Extract the [x, y] coordinate from the center of the cell holding the provided text.  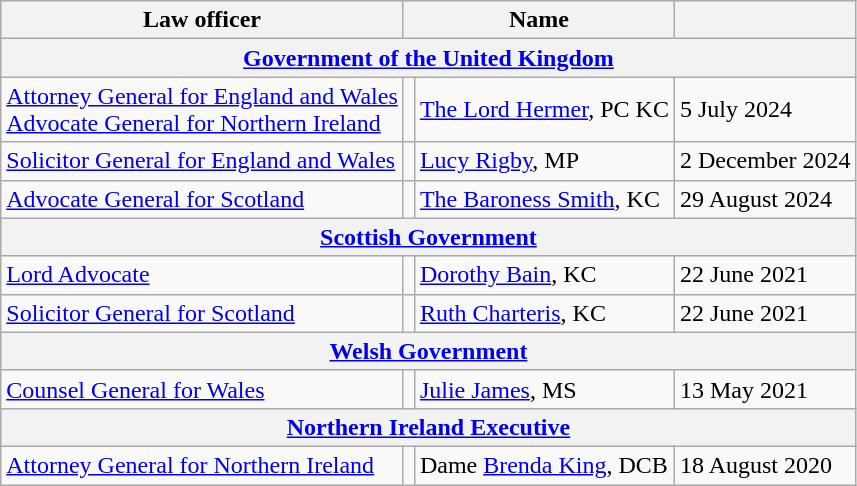
13 May 2021 [765, 389]
Northern Ireland Executive [428, 427]
Attorney General for Northern Ireland [202, 465]
Dorothy Bain, KC [544, 275]
Lucy Rigby, MP [544, 161]
Law officer [202, 20]
Julie James, MS [544, 389]
The Lord Hermer, PC KC [544, 110]
2 December 2024 [765, 161]
Lord Advocate [202, 275]
Scottish Government [428, 237]
29 August 2024 [765, 199]
Solicitor General for Scotland [202, 313]
Welsh Government [428, 351]
5 July 2024 [765, 110]
Name [538, 20]
Advocate General for Scotland [202, 199]
Ruth Charteris, KC [544, 313]
Solicitor General for England and Wales [202, 161]
Government of the United Kingdom [428, 58]
Attorney General for England and WalesAdvocate General for Northern Ireland [202, 110]
The Baroness Smith, KC [544, 199]
18 August 2020 [765, 465]
Counsel General for Wales [202, 389]
Dame Brenda King, DCB [544, 465]
